Identify which cell holds the provided text, then report its [X, Y] central coordinate. 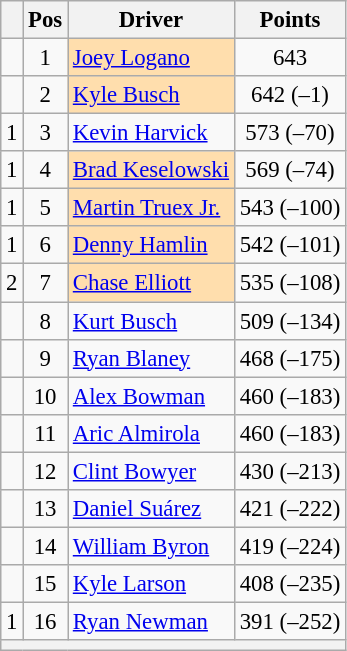
William Byron [152, 546]
13 [46, 509]
509 (–134) [290, 321]
14 [46, 546]
Alex Bowman [152, 396]
15 [46, 584]
391 (–252) [290, 621]
408 (–235) [290, 584]
Points [290, 20]
Ryan Blaney [152, 358]
5 [46, 208]
Kyle Larson [152, 584]
12 [46, 471]
543 (–100) [290, 208]
Pos [46, 20]
7 [46, 283]
3 [46, 133]
569 (–74) [290, 170]
Kurt Busch [152, 321]
573 (–70) [290, 133]
542 (–101) [290, 245]
8 [46, 321]
6 [46, 245]
Kevin Harvick [152, 133]
11 [46, 433]
16 [46, 621]
468 (–175) [290, 358]
Brad Keselowski [152, 170]
535 (–108) [290, 283]
Kyle Busch [152, 95]
Denny Hamlin [152, 245]
Aric Almirola [152, 433]
Daniel Suárez [152, 509]
642 (–1) [290, 95]
430 (–213) [290, 471]
Joey Logano [152, 58]
421 (–222) [290, 509]
Ryan Newman [152, 621]
9 [46, 358]
4 [46, 170]
Driver [152, 20]
643 [290, 58]
Clint Bowyer [152, 471]
419 (–224) [290, 546]
Martin Truex Jr. [152, 208]
Chase Elliott [152, 283]
10 [46, 396]
